Capture the cell that displays the provided text and extract its [x, y] central coordinate. 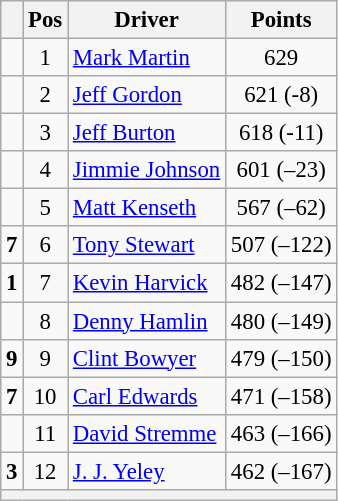
4 [46, 170]
8 [46, 321]
567 (–62) [282, 208]
Driver [147, 20]
11 [46, 433]
479 (–150) [282, 358]
Jimmie Johnson [147, 170]
Carl Edwards [147, 396]
2 [46, 95]
6 [46, 245]
601 (–23) [282, 170]
Points [282, 20]
Matt Kenseth [147, 208]
Kevin Harvick [147, 283]
471 (–158) [282, 396]
480 (–149) [282, 321]
618 (-11) [282, 133]
J. J. Yeley [147, 471]
629 [282, 58]
Jeff Burton [147, 133]
Clint Bowyer [147, 358]
12 [46, 471]
5 [46, 208]
David Stremme [147, 433]
Pos [46, 20]
Mark Martin [147, 58]
463 (–166) [282, 433]
Jeff Gordon [147, 95]
462 (–167) [282, 471]
621 (-8) [282, 95]
Denny Hamlin [147, 321]
Tony Stewart [147, 245]
507 (–122) [282, 245]
10 [46, 396]
482 (–147) [282, 283]
